Capture the cell that displays the provided text and extract its [x, y] central coordinate. 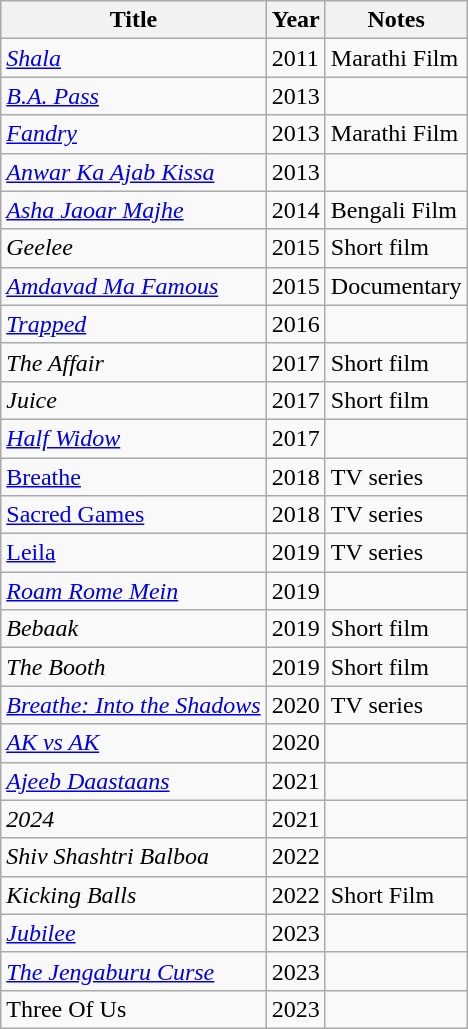
B.A. Pass [134, 96]
Amdavad Ma Famous [134, 286]
Kicking Balls [134, 895]
Leila [134, 553]
Fandry [134, 134]
Bengali Film [396, 210]
Trapped [134, 324]
Roam Rome Mein [134, 591]
Breathe [134, 477]
2014 [296, 210]
Anwar Ka Ajab Kissa [134, 172]
The Jengaburu Curse [134, 971]
Jubilee [134, 933]
2016 [296, 324]
Ajeeb Daastaans [134, 781]
The Affair [134, 362]
Half Widow [134, 438]
Title [134, 20]
Breathe: Into the Shadows [134, 705]
Shiv Shashtri Balboa [134, 857]
AK vs AK [134, 743]
Bebaak [134, 629]
Juice [134, 400]
2011 [296, 58]
2024 [134, 819]
Three Of Us [134, 1009]
Sacred Games [134, 515]
The Booth [134, 667]
Shala [134, 58]
Short Film [396, 895]
Documentary [396, 286]
Year [296, 20]
Notes [396, 20]
Geelee [134, 248]
Asha Jaoar Majhe [134, 210]
